From the cell containing the given text, extract its center point as [X, Y] coordinate. 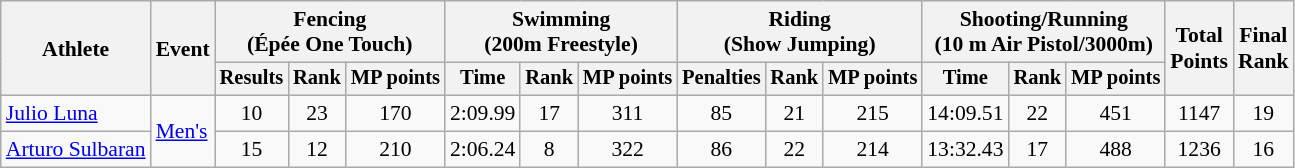
Men's [183, 132]
21 [794, 114]
15 [252, 150]
86 [721, 150]
8 [549, 150]
TotalPoints [1199, 48]
Results [252, 79]
23 [317, 114]
14:09.51 [965, 114]
Swimming (200m Freestyle) [561, 32]
322 [628, 150]
2:06.24 [482, 150]
10 [252, 114]
1236 [1199, 150]
Julio Luna [76, 114]
2:09.99 [482, 114]
488 [1116, 150]
170 [396, 114]
13:32.43 [965, 150]
1147 [1199, 114]
210 [396, 150]
215 [872, 114]
85 [721, 114]
FinalRank [1264, 48]
214 [872, 150]
12 [317, 150]
Shooting/Running(10 m Air Pistol/3000m) [1044, 32]
Athlete [76, 48]
Event [183, 48]
Riding (Show Jumping) [800, 32]
311 [628, 114]
16 [1264, 150]
Fencing (Épée One Touch) [330, 32]
Penalties [721, 79]
451 [1116, 114]
Arturo Sulbaran [76, 150]
19 [1264, 114]
